Locate the cell with the specified text and output its [x, y] center coordinate. 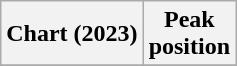
Chart (2023) [72, 34]
Peakposition [189, 34]
